Scan for the cell matching the given text and deliver its [x, y] coordinate at center. 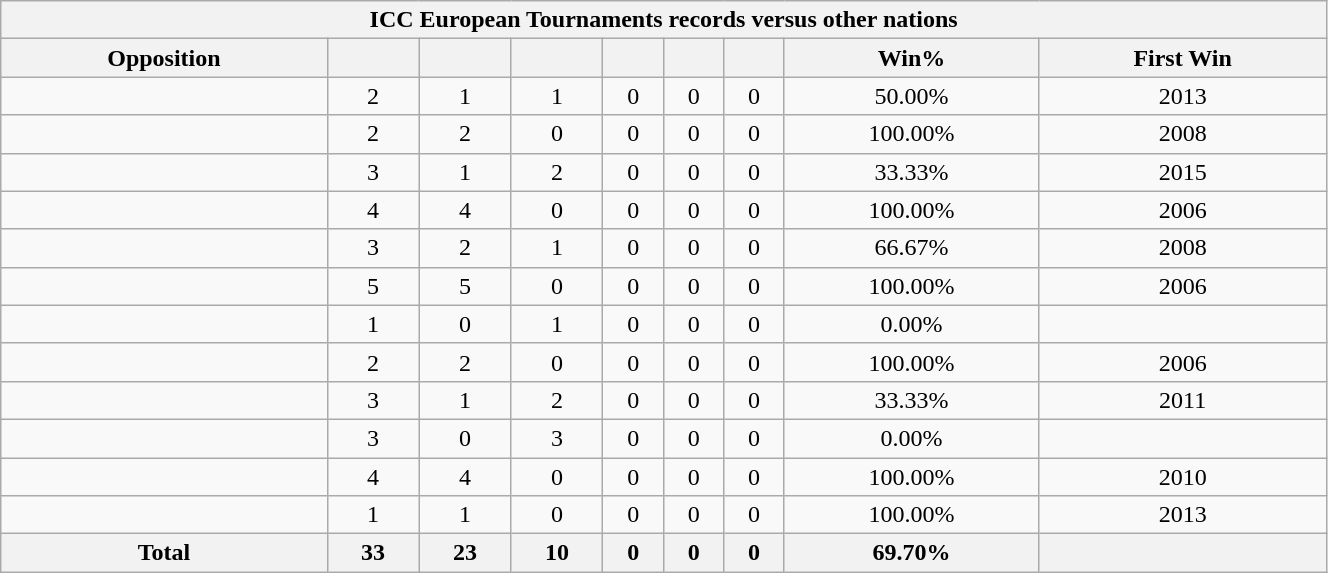
50.00% [912, 96]
66.67% [912, 248]
23 [465, 553]
33 [373, 553]
Opposition [164, 58]
69.70% [912, 553]
2011 [1183, 400]
First Win [1183, 58]
Win% [912, 58]
2010 [1183, 477]
ICC European Tournaments records versus other nations [664, 20]
Total [164, 553]
10 [557, 553]
2015 [1183, 172]
